Scan for the cell matching the given text and deliver its [x, y] coordinate at center. 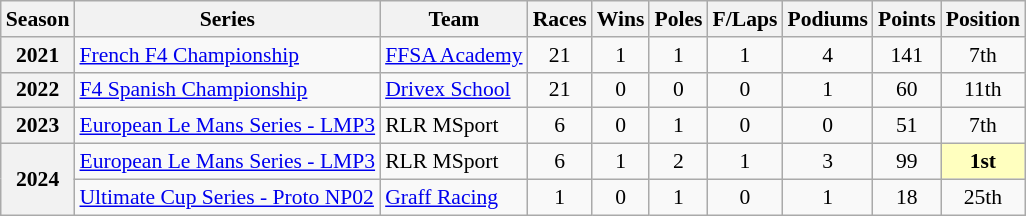
Season [38, 19]
51 [907, 126]
Races [560, 19]
Drivex School [454, 90]
Podiums [828, 19]
Series [227, 19]
FFSA Academy [454, 55]
2022 [38, 90]
141 [907, 55]
Position [983, 19]
Ultimate Cup Series - Proto NP02 [227, 197]
2024 [38, 180]
2023 [38, 126]
99 [907, 162]
2021 [38, 55]
1st [983, 162]
4 [828, 55]
2 [678, 162]
F/Laps [746, 19]
25th [983, 197]
Poles [678, 19]
Team [454, 19]
18 [907, 197]
Points [907, 19]
F4 Spanish Championship [227, 90]
French F4 Championship [227, 55]
11th [983, 90]
3 [828, 162]
Wins [621, 19]
Graff Racing [454, 197]
60 [907, 90]
